From the cell containing the given text, extract its center point as (X, Y) coordinate. 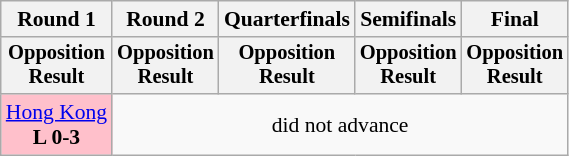
Final (514, 19)
Round 1 (56, 19)
Hong KongL 0-3 (56, 124)
Round 2 (166, 19)
did not advance (340, 124)
Quarterfinals (287, 19)
Semifinals (408, 19)
